Identify which cell holds the provided text, then report its [x, y] central coordinate. 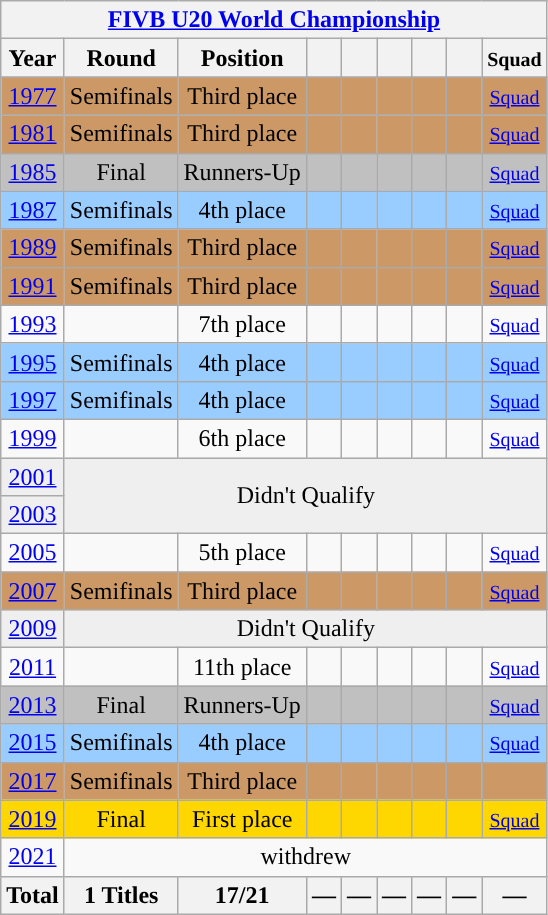
2013 [33, 705]
FIVB U20 World Championship [274, 20]
Total [33, 895]
2021 [33, 857]
1 Titles [121, 895]
1993 [33, 324]
1997 [33, 400]
First place [242, 819]
1989 [33, 248]
1991 [33, 286]
11th place [242, 667]
5th place [242, 553]
2005 [33, 553]
1981 [33, 134]
7th place [242, 324]
2003 [33, 515]
2019 [33, 819]
2017 [33, 781]
1985 [33, 172]
2009 [33, 629]
Round [121, 58]
2007 [33, 591]
1999 [33, 438]
6th place [242, 438]
2011 [33, 667]
1977 [33, 96]
withdrew [306, 857]
1995 [33, 362]
17/21 [242, 895]
2001 [33, 477]
1987 [33, 210]
Year [33, 58]
Position [242, 58]
2015 [33, 743]
